Locate the cell with the specified text and output its (X, Y) center coordinate. 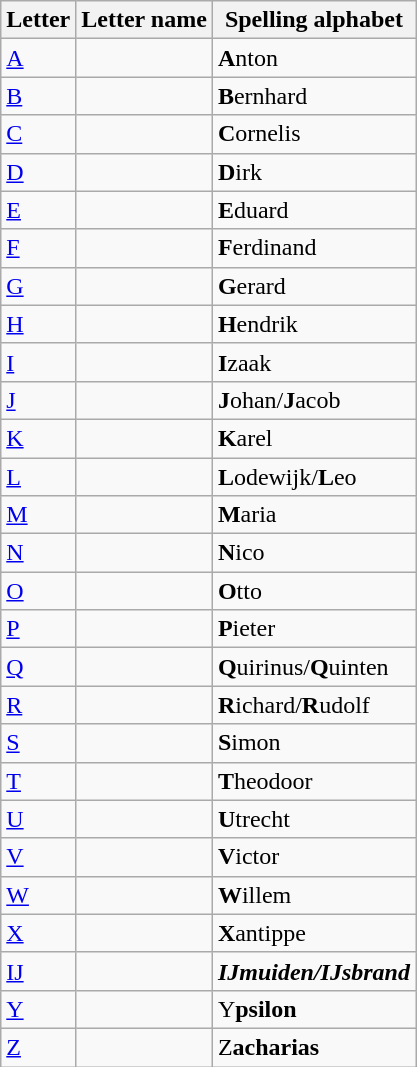
U (38, 819)
Lodewijk/Leo (314, 477)
Otto (314, 591)
V (38, 857)
Ferdinand (314, 248)
Bernhard (314, 96)
Spelling alphabet (314, 20)
F (38, 248)
Pieter (314, 629)
P (38, 629)
Y (38, 1009)
Karel (314, 438)
Victor (314, 857)
Nico (314, 553)
R (38, 705)
Utrecht (314, 819)
D (38, 172)
C (38, 134)
Xantippe (314, 933)
Zacharias (314, 1047)
Simon (314, 743)
S (38, 743)
Gerard (314, 286)
IJ (38, 971)
A (38, 58)
Q (38, 667)
Z (38, 1047)
J (38, 400)
Letter name (144, 20)
N (38, 553)
Theodoor (314, 781)
Anton (314, 58)
E (38, 210)
M (38, 515)
Quirinus/Quinten (314, 667)
Hendrik (314, 324)
Dirk (314, 172)
Eduard (314, 210)
K (38, 438)
Izaak (314, 362)
H (38, 324)
L (38, 477)
Letter (38, 20)
Cornelis (314, 134)
G (38, 286)
O (38, 591)
T (38, 781)
Richard/Rudolf (314, 705)
IJmuiden/IJsbrand (314, 971)
I (38, 362)
X (38, 933)
Willem (314, 895)
Johan/Jacob (314, 400)
W (38, 895)
Ypsilon (314, 1009)
B (38, 96)
Maria (314, 515)
